Find where the given text appears and provide that cell's center as [X, Y] coordinate. 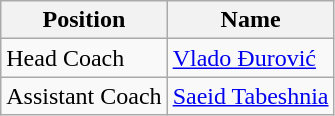
Head Coach [84, 58]
Saeid Tabeshnia [250, 96]
Position [84, 20]
Assistant Coach [84, 96]
Vlado Đurović [250, 58]
Name [250, 20]
